Detect which cell encompasses the target text, then output its [x, y] center coordinate. 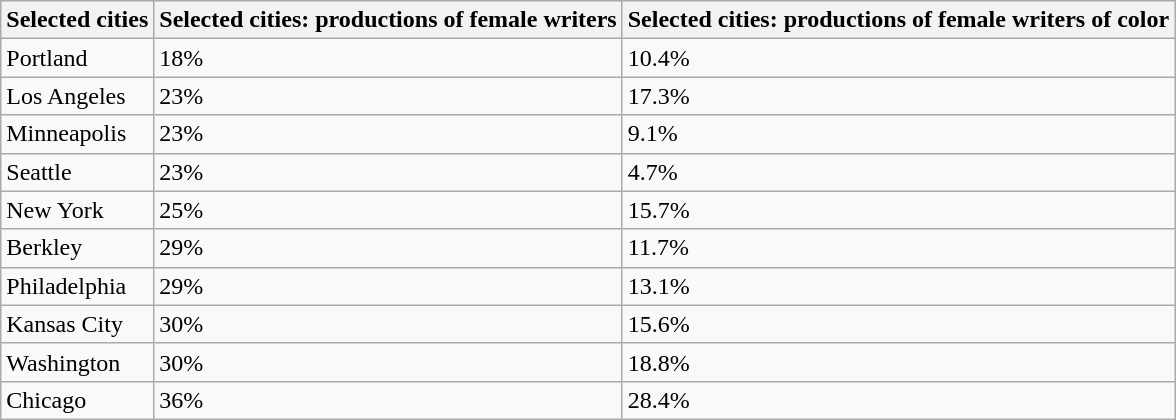
Washington [78, 362]
Berkley [78, 248]
11.7% [898, 248]
Selected cities [78, 20]
Kansas City [78, 324]
10.4% [898, 58]
18% [388, 58]
Selected cities: productions of female writers of color [898, 20]
9.1% [898, 134]
28.4% [898, 400]
Selected cities: productions of female writers [388, 20]
13.1% [898, 286]
18.8% [898, 362]
25% [388, 210]
36% [388, 400]
15.6% [898, 324]
15.7% [898, 210]
New York [78, 210]
Los Angeles [78, 96]
Portland [78, 58]
4.7% [898, 172]
Philadelphia [78, 286]
Chicago [78, 400]
Minneapolis [78, 134]
17.3% [898, 96]
Seattle [78, 172]
